Find where the given text appears and provide that cell's center as [x, y] coordinate. 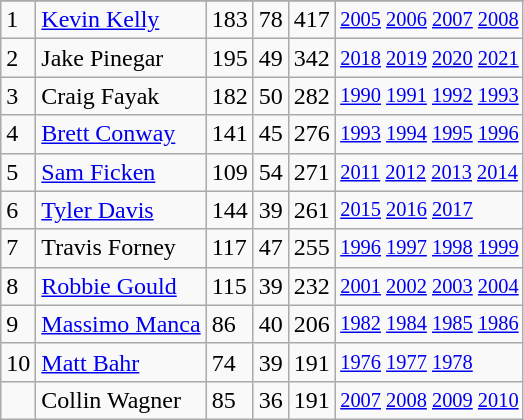
2001 2002 2003 2004 [429, 286]
78 [270, 20]
261 [312, 210]
183 [230, 20]
54 [270, 172]
10 [18, 362]
47 [270, 248]
2005 2006 2007 2008 [429, 20]
206 [312, 324]
141 [230, 134]
Matt Bahr [121, 362]
117 [230, 248]
49 [270, 58]
Kevin Kelly [121, 20]
255 [312, 248]
9 [18, 324]
Massimo Manca [121, 324]
86 [230, 324]
Collin Wagner [121, 400]
271 [312, 172]
40 [270, 324]
2 [18, 58]
3 [18, 96]
1990 1991 1992 1993 [429, 96]
1996 1997 1998 1999 [429, 248]
1976 1977 1978 [429, 362]
1993 1994 1995 1996 [429, 134]
342 [312, 58]
Tyler Davis [121, 210]
74 [230, 362]
85 [230, 400]
115 [230, 286]
45 [270, 134]
6 [18, 210]
109 [230, 172]
1982 1984 1985 1986 [429, 324]
Robbie Gould [121, 286]
5 [18, 172]
417 [312, 20]
Travis Forney [121, 248]
2007 2008 2009 2010 [429, 400]
7 [18, 248]
8 [18, 286]
2018 2019 2020 2021 [429, 58]
195 [230, 58]
182 [230, 96]
4 [18, 134]
276 [312, 134]
232 [312, 286]
Brett Conway [121, 134]
36 [270, 400]
Craig Fayak [121, 96]
Jake Pinegar [121, 58]
Sam Ficken [121, 172]
282 [312, 96]
2011 2012 2013 2014 [429, 172]
1 [18, 20]
144 [230, 210]
50 [270, 96]
2015 2016 2017 [429, 210]
